Find where the given text appears and provide that cell's center as (x, y) coordinate. 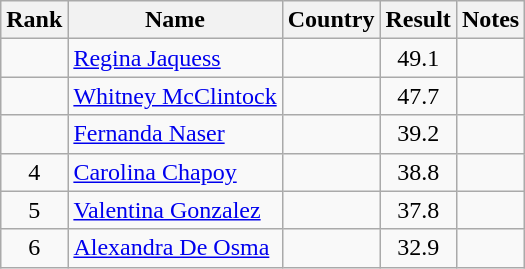
Carolina Chapoy (175, 172)
37.8 (418, 210)
Whitney McClintock (175, 96)
Country (331, 20)
Alexandra De Osma (175, 248)
Valentina Gonzalez (175, 210)
Name (175, 20)
Regina Jaquess (175, 58)
Notes (490, 20)
49.1 (418, 58)
38.8 (418, 172)
4 (34, 172)
32.9 (418, 248)
5 (34, 210)
6 (34, 248)
Fernanda Naser (175, 134)
39.2 (418, 134)
Result (418, 20)
47.7 (418, 96)
Rank (34, 20)
